Provide the [x, y] coordinate of the cell's center where the given text is located.  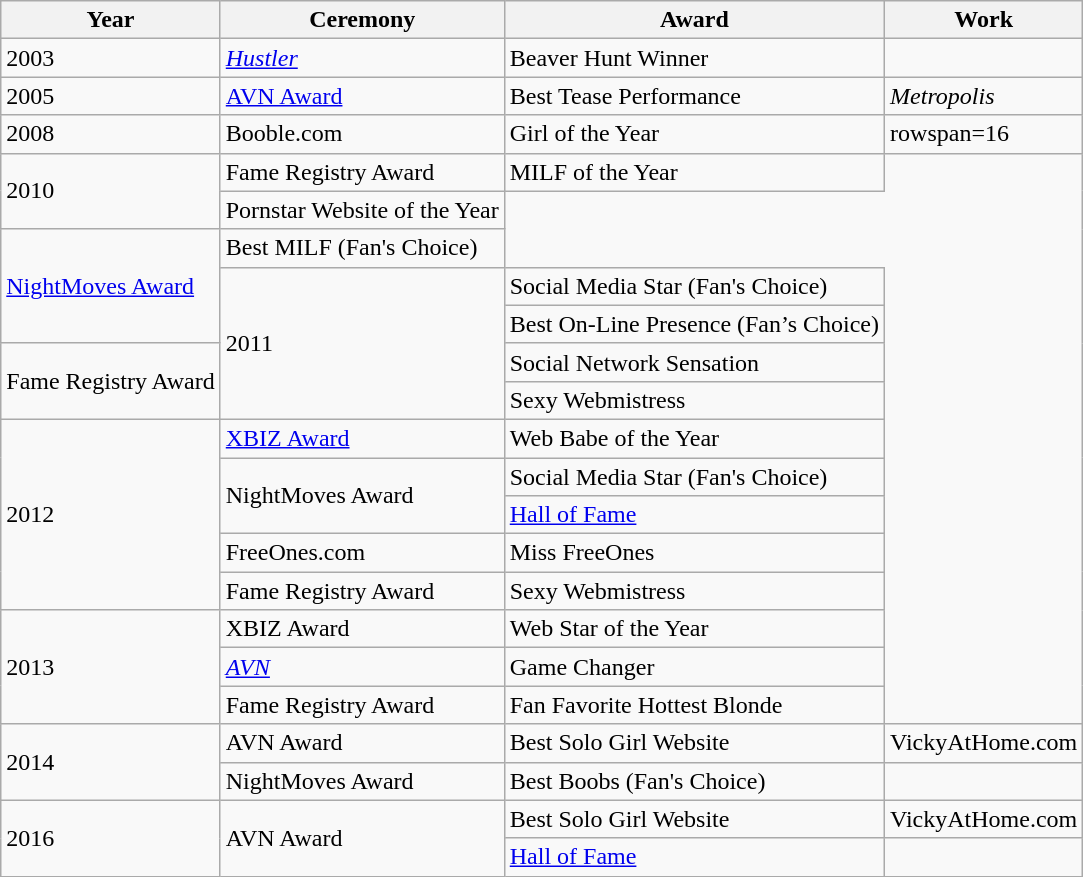
FreeOnes.com [362, 553]
2003 [110, 58]
2014 [110, 762]
rowspan=16 [984, 134]
Fan Favorite Hottest Blonde [694, 705]
MILF of the Year [694, 172]
Social Network Sensation [694, 362]
Web Star of the Year [694, 629]
Ceremony [362, 20]
Metropolis [984, 96]
Award [694, 20]
Girl of the Year [694, 134]
AVN [362, 667]
2016 [110, 838]
Work [984, 20]
Booble.com [362, 134]
2012 [110, 514]
Best On-Line Presence (Fan’s Choice) [694, 324]
Pornstar Website of the Year [362, 210]
Web Babe of the Year [694, 438]
2008 [110, 134]
Game Changer [694, 667]
Best MILF (Fan's Choice) [362, 248]
Miss FreeOnes [694, 553]
2010 [110, 191]
2013 [110, 667]
Year [110, 20]
Best Boobs (Fan's Choice) [694, 781]
2005 [110, 96]
Beaver Hunt Winner [694, 58]
Hustler [362, 58]
2011 [362, 343]
Best Tease Performance [694, 96]
